Output the (x, y) coordinate of the center of the cell containing the given text.  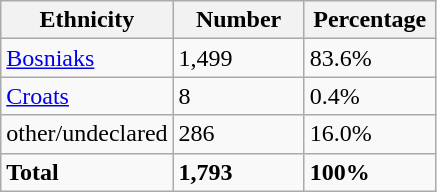
0.4% (370, 96)
Ethnicity (87, 20)
other/undeclared (87, 134)
Percentage (370, 20)
1,793 (238, 172)
16.0% (370, 134)
286 (238, 134)
Bosniaks (87, 58)
Total (87, 172)
8 (238, 96)
1,499 (238, 58)
Croats (87, 96)
100% (370, 172)
Number (238, 20)
83.6% (370, 58)
